Identify which cell holds the provided text, then report its [x, y] central coordinate. 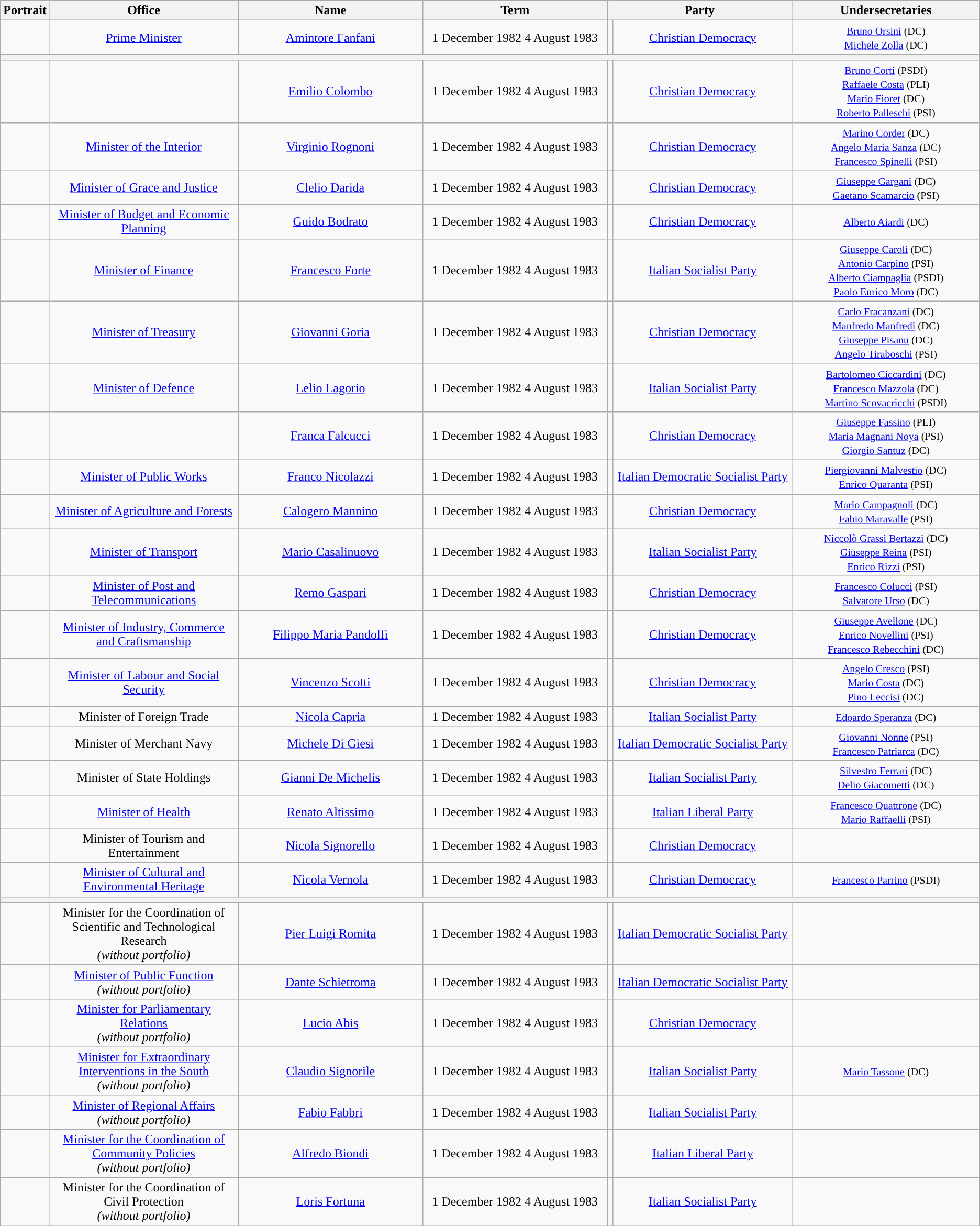
Giuseppe Gargani (DC) Gaetano Scamarcio (PSI) [886, 187]
Nicola Capria [331, 717]
Minister of Regional Affairs (without portfolio) [143, 1112]
Minister of Health [143, 811]
Marino Corder (DC) Angelo Maria Sanza (DC) Francesco Spinelli (PSI) [886, 147]
Minister for Extraordinary Interventions in the South (without portfolio) [143, 1071]
Emilio Colombo [331, 91]
Bartolomeo Ciccardini (DC) Francesco Mazzola (DC) Martino Scovacricchi (PSDI) [886, 387]
Minister of the Interior [143, 147]
Minister of Budget and Economic Planning [143, 222]
Lucio Abis [331, 1023]
Clelio Darida [331, 187]
Minister of Post and Telecommunications [143, 594]
Minister of Public Function (without portfolio) [143, 982]
Francesco Forte [331, 270]
Gianni De Michelis [331, 778]
Giuseppe Fassino (PLI) Maria Magnani Noya (PSI) Giorgio Santuz (DC) [886, 436]
Minister for Parliamentary Relations (without portfolio) [143, 1023]
Giuseppe Caroli (DC) Antonio Carpino (PSI) Alberto Ciampaglia (PSDI) Paolo Enrico Moro (DC) [886, 270]
Giovanni Goria [331, 332]
Minister of Labour and Social Security [143, 683]
Francesco Parrino (PSDI) [886, 879]
Niccolò Grassi Bertazzi (DC) Giuseppe Reina (PSI) Enrico Rizzi (PSI) [886, 552]
Office [143, 10]
Pier Luigi Romita [331, 934]
Minister of Agriculture and Forests [143, 511]
Minister for the Coordination of Civil Protection (without portfolio) [143, 1202]
Term [515, 10]
Name [331, 10]
Bruno Corti (PSDI) Raffaele Costa (PLI) Mario Fioret (DC) Roberto Palleschi (PSI) [886, 91]
Vincenzo Scotti [331, 683]
Minister of Defence [143, 387]
Minister of Grace and Justice [143, 187]
Claudio Signorile [331, 1071]
Piergiovanni Malvestio (DC) Enrico Quaranta (PSI) [886, 476]
Alfredo Biondi [331, 1154]
Virginio Rognoni [331, 147]
Bruno Orsini (DC)Michele Zolla (DC) [886, 38]
Guido Bodrato [331, 222]
Alberto Aiardi (DC) [886, 222]
Nicola Signorello [331, 846]
Franco Nicolazzi [331, 476]
Carlo Fracanzani (DC) Manfredo Manfredi (DC) Giuseppe Pisanu (DC) Angelo Tiraboschi (PSI) [886, 332]
Minister of Transport [143, 552]
Minister of Foreign Trade [143, 717]
Angelo Cresco (PSI) Mario Costa (DC) Pino Leccisi (DC) [886, 683]
Minister of State Holdings [143, 778]
Giovanni Nonne (PSI) Francesco Patriarca (DC) [886, 743]
Edoardo Speranza (DC) [886, 717]
Minister of Tourism and Entertainment [143, 846]
Minister of Finance [143, 270]
Filippo Maria Pandolfi [331, 634]
Prime Minister [143, 38]
Minister for the Coordination of Community Policies (without portfolio) [143, 1154]
Giuseppe Avellone (DC) Enrico Novellini (PSI) Francesco Rebecchini (DC) [886, 634]
Loris Fortuna [331, 1202]
Michele Di Giesi [331, 743]
Francesco Colucci (PSI) Salvatore Urso (DC) [886, 594]
Amintore Fanfani [331, 38]
Party [700, 10]
Minister of Merchant Navy [143, 743]
Calogero Mannino [331, 511]
Minister of Treasury [143, 332]
Minister of Industry, Commerce and Craftsmanship [143, 634]
Nicola Vernola [331, 879]
Mario Casalinuovo [331, 552]
Mario Tassone (DC) [886, 1071]
Minister of Public Works [143, 476]
Fabio Fabbri [331, 1112]
Minister of Cultural and Environmental Heritage [143, 879]
Undersecretaries [886, 10]
Minister for the Coordination of Scientific and Technological Research (without portfolio) [143, 934]
Silvestro Ferrari (DC) Delio Giacometti (DC) [886, 778]
Francesco Quattrone (DC) Mario Raffaelli (PSI) [886, 811]
Franca Falcucci [331, 436]
Mario Campagnoli (DC) Fabio Maravalle (PSI) [886, 511]
Portrait [25, 10]
Remo Gaspari [331, 594]
Renato Altissimo [331, 811]
Lelio Lagorio [331, 387]
Dante Schietroma [331, 982]
